Provide the (X, Y) coordinate of the cell's center where the given text is located.  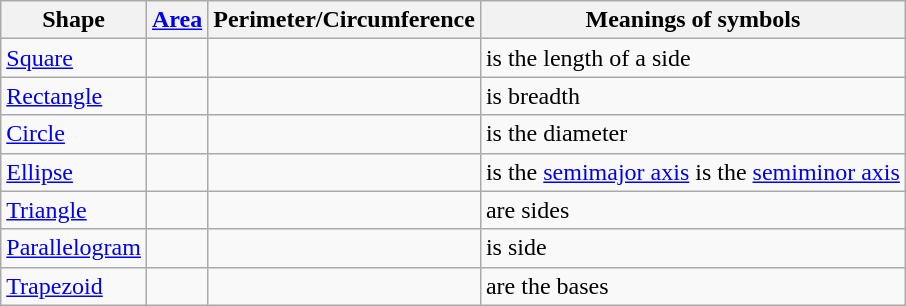
is side (692, 248)
Meanings of symbols (692, 20)
Circle (74, 134)
is breadth (692, 96)
Square (74, 58)
Parallelogram (74, 248)
Triangle (74, 210)
Perimeter/Circumference (344, 20)
Rectangle (74, 96)
are sides (692, 210)
is the length of a side (692, 58)
Shape (74, 20)
Trapezoid (74, 286)
is the diameter (692, 134)
are the bases (692, 286)
Ellipse (74, 172)
is the semimajor axis is the semiminor axis (692, 172)
Area (176, 20)
